For the text-containing cell, return its midpoint in [x, y] coordinate format. 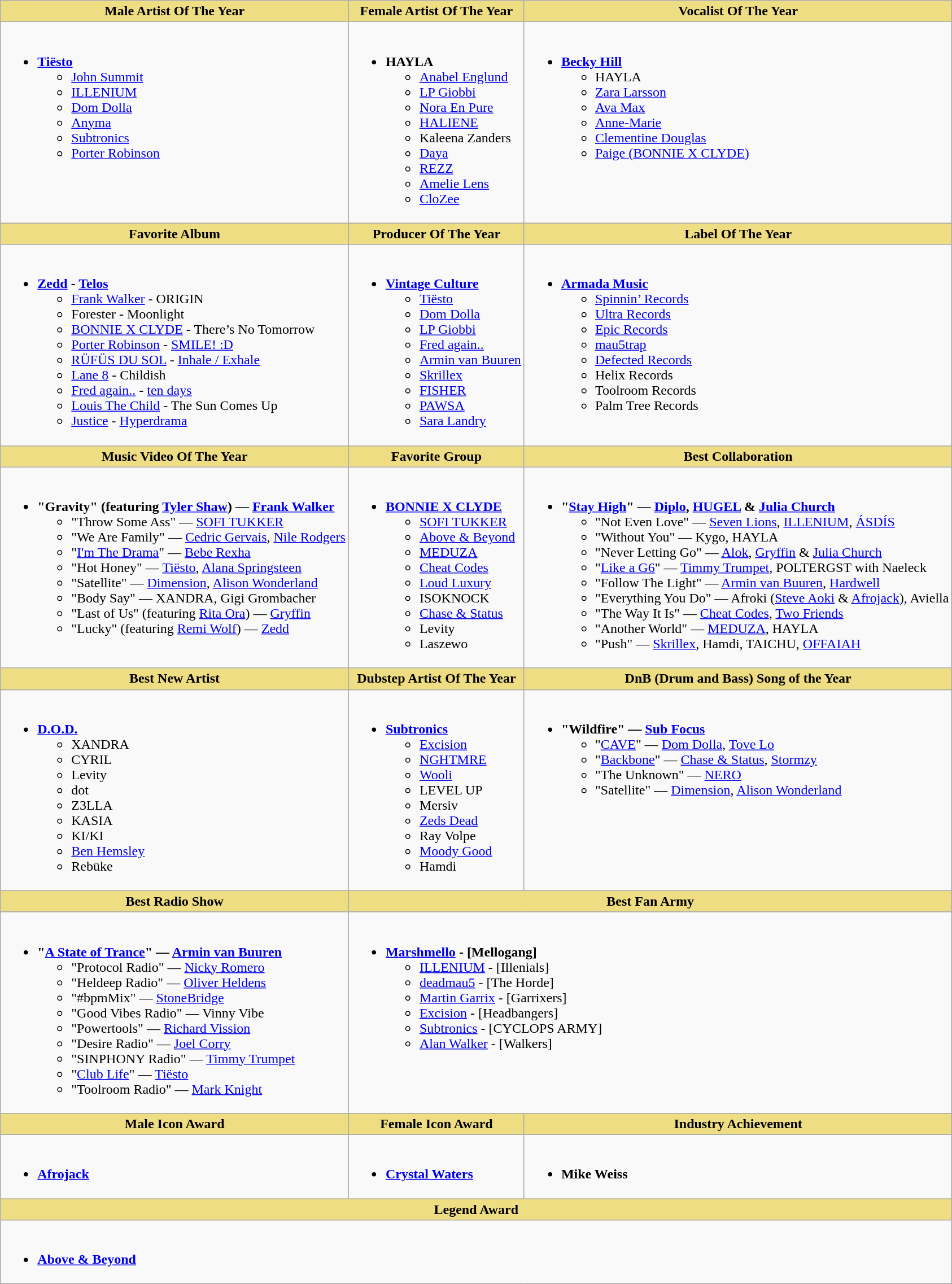
Afrojack [175, 1167]
Label Of The Year [738, 234]
Industry Achievement [738, 1124]
SubtronicsExcisionNGHTMREWooliLEVEL UPMersivZeds DeadRay VolpeMoody GoodHamdi [436, 790]
Male Artist Of The Year [175, 11]
Best Collaboration [738, 456]
HAYLAAnabel EnglundLP GiobbiNora En PureHALIENEKaleena ZandersDayaREZZAmelie LensCloZee [436, 123]
Female Artist Of The Year [436, 11]
Male Icon Award [175, 1124]
Favorite Album [175, 234]
Favorite Group [436, 456]
Female Icon Award [436, 1124]
Crystal Waters [436, 1167]
Legend Award [477, 1209]
Best Fan Army [650, 901]
TiëstoJohn SummitILLENIUMDom DollaAnymaSubtronicsPorter Robinson [175, 123]
Producer Of The Year [436, 234]
"Wildfire" — Sub Focus"CAVE" — Dom Dolla, Tove Lo"Backbone" — Chase & Status, Stormzy"The Unknown" — NERO"Satellite" — Dimension, Alison Wonderland [738, 790]
Dubstep Artist Of The Year [436, 679]
Armada MusicSpinnin’ RecordsUltra RecordsEpic Recordsmau5trapDefected RecordsHelix RecordsToolroom RecordsPalm Tree Records [738, 345]
Becky HillHAYLAZara LarssonAva MaxAnne-MarieClementine DouglasPaige (BONNIE X CLYDE) [738, 123]
Vintage CultureTiëstoDom DollaLP GiobbiFred again..Armin van BuurenSkrillexFISHERPAWSASara Landry [436, 345]
Best New Artist [175, 679]
D.O.D.XANDRACYRILLevitydotZ3LLAKASIAKI/KIBen HemsleyRebūke [175, 790]
Vocalist Of The Year [738, 11]
Music Video Of The Year [175, 456]
BONNIE X CLYDESOFI TUKKERAbove & BeyondMEDUZACheat CodesLoud LuxuryISOKNOCKChase & StatusLevityLaszewo [436, 567]
Above & Beyond [477, 1252]
Best Radio Show [175, 901]
Mike Weiss [738, 1167]
DnB (Drum and Bass) Song of the Year [738, 679]
